Identify which cell holds the provided text, then report its [X, Y] central coordinate. 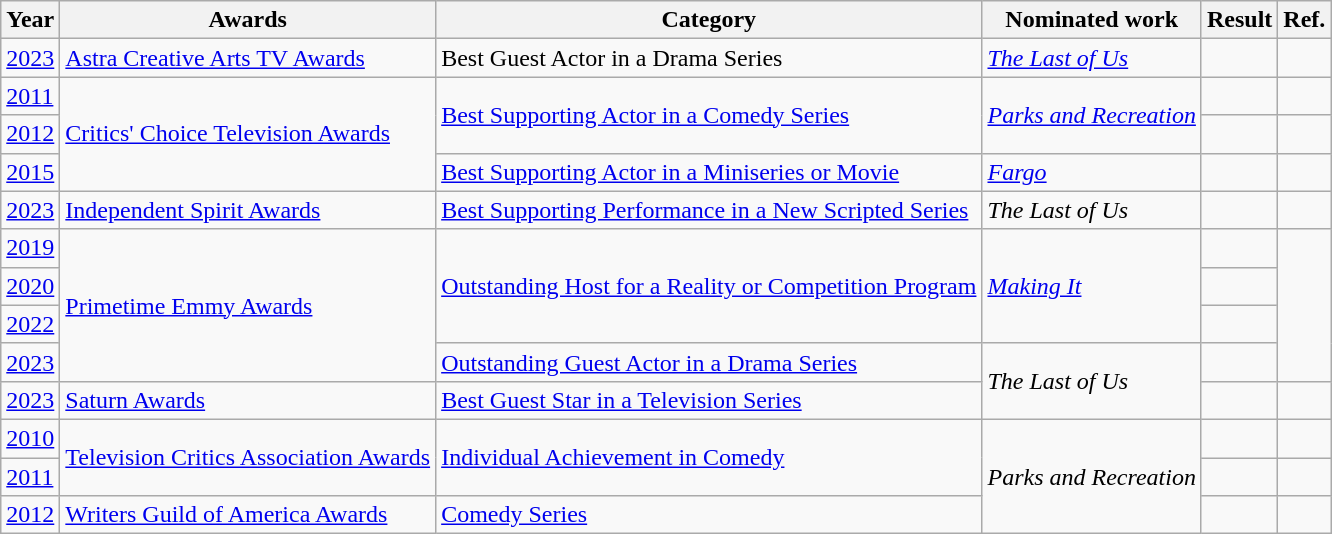
Making It [1092, 286]
Outstanding Host for a Reality or Competition Program [709, 286]
Best Supporting Actor in a Miniseries or Movie [709, 172]
2019 [30, 248]
Individual Achievement in Comedy [709, 457]
Fargo [1092, 172]
Saturn Awards [248, 400]
2020 [30, 286]
Writers Guild of America Awards [248, 515]
Independent Spirit Awards [248, 210]
Result [1239, 20]
Astra Creative Arts TV Awards [248, 58]
2022 [30, 324]
Critics' Choice Television Awards [248, 134]
Outstanding Guest Actor in a Drama Series [709, 362]
Ref. [1304, 20]
Primetime Emmy Awards [248, 305]
Best Guest Actor in a Drama Series [709, 58]
Best Guest Star in a Television Series [709, 400]
2015 [30, 172]
2010 [30, 438]
Category [709, 20]
Television Critics Association Awards [248, 457]
Year [30, 20]
Best Supporting Performance in a New Scripted Series [709, 210]
Nominated work [1092, 20]
Awards [248, 20]
Best Supporting Actor in a Comedy Series [709, 115]
Comedy Series [709, 515]
